Locate the cell with the specified text and output its (X, Y) center coordinate. 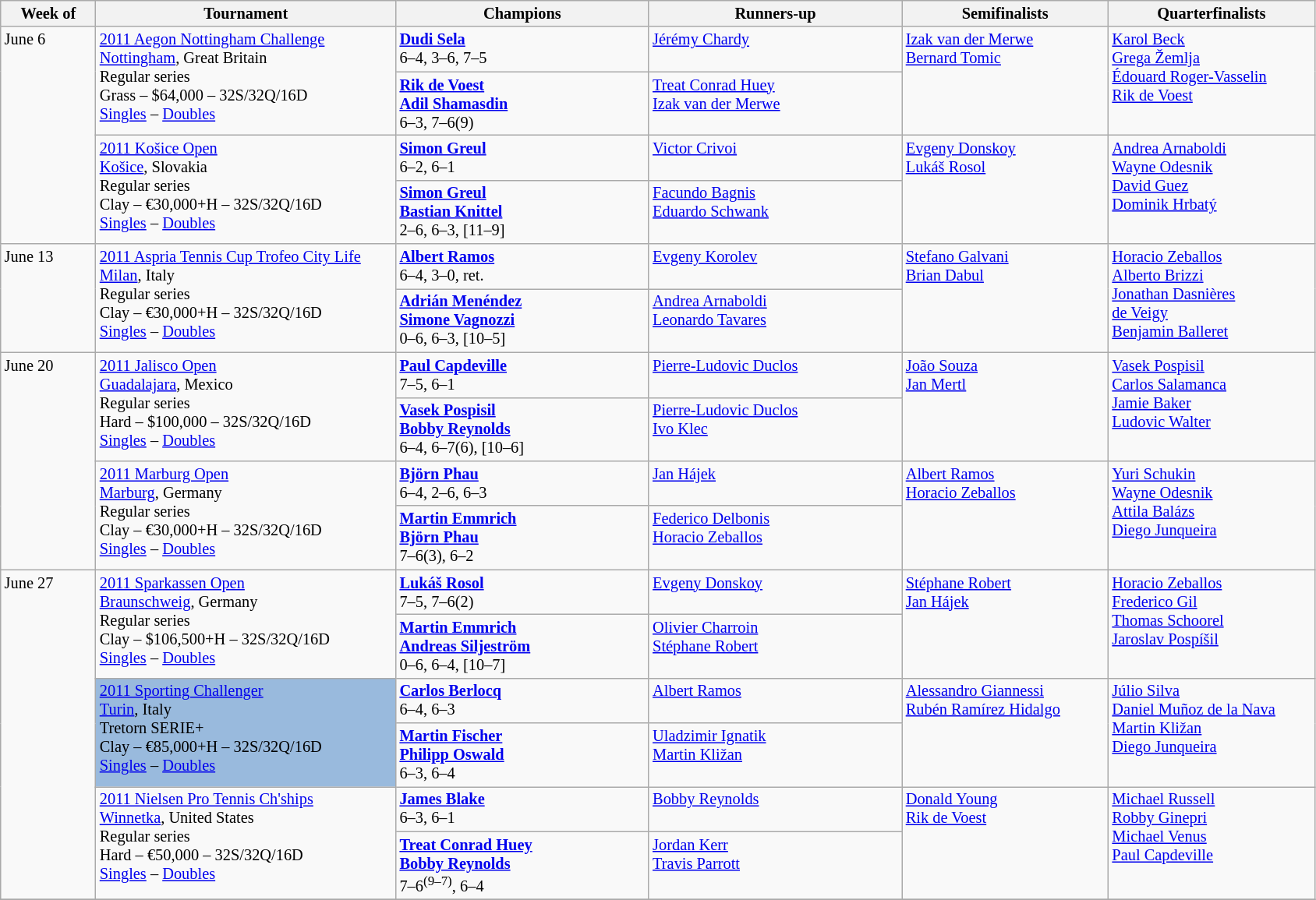
Albert Ramos (775, 701)
Treat Conrad Huey Bobby Reynolds7–6(9–7), 6–4 (522, 865)
Donald Young Rik de Voest (1006, 843)
Izak van der Merwe Bernard Tomic (1006, 81)
Michael Russell Robby Ginepri Michael Venus Paul Capdeville (1212, 843)
Júlio Silva Daniel Muñoz de la Nava Martin Kližan Diego Junqueira (1212, 732)
Pierre-Ludovic Duclos Ivo Klec (775, 429)
Evgeny Donskoy (775, 592)
Bobby Reynolds (775, 809)
2011 Marburg Open Marburg, GermanyRegular seriesClay – €30,000+H – 32S/32Q/16DSingles – Doubles (246, 514)
Andrea Arnaboldi Wayne Odesnik David Guez Dominik Hrbatý (1212, 189)
Carlos Berlocq6–4, 6–3 (522, 701)
Uladzimir Ignatik Martin Kližan (775, 755)
Stéphane Robert Jan Hájek (1006, 623)
Karol Beck Grega Žemlja Édouard Roger-Vasselin Rik de Voest (1212, 81)
Paul Capdeville7–5, 6–1 (522, 375)
Alessandro Giannessi Rubén Ramírez Hidalgo (1006, 732)
Facundo Bagnis Eduardo Schwank (775, 212)
2011 Sporting Challenger Turin, ItalyTretorn SERIE+Clay – €85,000+H – 32S/32Q/16DSingles – Doubles (246, 732)
2011 Jalisco OpenGuadalajara, MexicoRegular seriesHard – $100,000 – 32S/32Q/16DSingles – Doubles (246, 407)
Albert Ramos6–4, 3–0, ret. (522, 266)
Yuri Schukin Wayne Odesnik Attila Balázs Diego Junqueira (1212, 514)
Quarterfinalists (1212, 13)
Albert Ramos Horacio Zeballos (1006, 514)
Champions (522, 13)
Horacio Zeballos Alberto Brizzi Jonathan Dasnièresde Veigy Benjamin Balleret (1212, 298)
Treat Conrad Huey Izak van der Merwe (775, 104)
Tournament (246, 13)
Jan Hájek (775, 483)
James Blake6–3, 6–1 (522, 809)
2011 Košice Open Košice, SlovakiaRegular seriesClay – €30,000+H – 32S/32Q/16DSingles – Doubles (246, 189)
2011 Nielsen Pro Tennis Ch'ships Winnetka, United StatesRegular seriesHard – €50,000 – 32S/32Q/16DSingles – Doubles (246, 843)
2011 Sparkassen Open Braunschweig, GermanyRegular seriesClay – $106,500+H – 32S/32Q/16DSingles – Doubles (246, 623)
June 13 (48, 298)
2011 Aegon Nottingham Challenge Nottingham, Great BritainRegular seriesGrass – $64,000 – 32S/32Q/16DSingles – Doubles (246, 81)
Federico Delbonis Horacio Zeballos (775, 538)
Pierre-Ludovic Duclos (775, 375)
Vasek Pospisil Carlos Salamanca Jamie Baker Ludovic Walter (1212, 407)
2011 Aspria Tennis Cup Trofeo City Life Milan, ItalyRegular seriesClay – €30,000+H – 32S/32Q/16DSingles – Doubles (246, 298)
João Souza Jan Mertl (1006, 407)
Semifinalists (1006, 13)
Björn Phau6–4, 2–6, 6–3 (522, 483)
Andrea Arnaboldi Leonardo Tavares (775, 320)
Jérémy Chardy (775, 49)
Jordan Kerr Travis Parrott (775, 865)
Simon Greul6–2, 6–1 (522, 157)
Victor Crivoi (775, 157)
Stefano Galvani Brian Dabul (1006, 298)
Horacio Zeballos Frederico Gil Thomas Schoorel Jaroslav Pospíšil (1212, 623)
Runners-up (775, 13)
Adrián Menéndez Simone Vagnozzi0–6, 6–3, [10–5] (522, 320)
Rik de Voest Adil Shamasdin6–3, 7–6(9) (522, 104)
Olivier Charroin Stéphane Robert (775, 646)
Week of (48, 13)
Martin Emmrich Andreas Siljeström0–6, 6–4, [10–7] (522, 646)
Dudi Sela6–4, 3–6, 7–5 (522, 49)
Lukáš Rosol7–5, 7–6(2) (522, 592)
June 27 (48, 734)
Simon Greul Bastian Knittel2–6, 6–3, [11–9] (522, 212)
Martin Emmrich Björn Phau7–6(3), 6–2 (522, 538)
Vasek Pospisil Bobby Reynolds6–4, 6–7(6), [10–6] (522, 429)
June 6 (48, 136)
Evgeny Donskoy Lukáš Rosol (1006, 189)
Martin Fischer Philipp Oswald6–3, 6–4 (522, 755)
June 20 (48, 461)
Evgeny Korolev (775, 266)
